Determine the [x, y] coordinate at the center of the cell enclosing the given text.  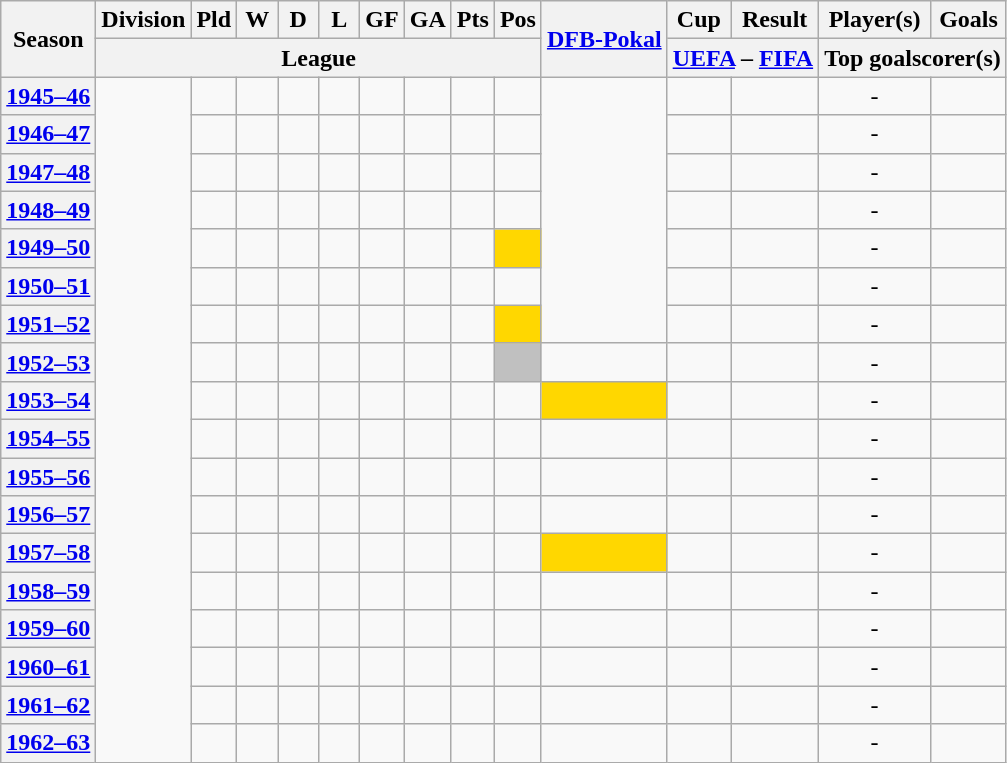
Player(s) [875, 20]
Pos [518, 20]
1961–62 [48, 705]
1952–53 [48, 362]
1949–50 [48, 248]
Goals [969, 20]
1955–56 [48, 477]
L [340, 20]
Cup [698, 20]
D [298, 20]
1945–46 [48, 96]
1951–52 [48, 324]
Pts [472, 20]
1958–59 [48, 591]
1960–61 [48, 667]
Division [144, 20]
W [258, 20]
1946–47 [48, 134]
Season [48, 39]
1950–51 [48, 286]
1959–60 [48, 629]
GF [382, 20]
League [319, 58]
1957–58 [48, 553]
Result [775, 20]
Top goalscorer(s) [913, 58]
1948–49 [48, 210]
Pld [214, 20]
GA [428, 20]
1947–48 [48, 172]
UEFA – FIFA [743, 58]
1954–55 [48, 438]
1953–54 [48, 400]
1956–57 [48, 515]
1962–63 [48, 743]
DFB-Pokal [604, 39]
